Output the (x, y) coordinate of the center of the cell containing the given text.  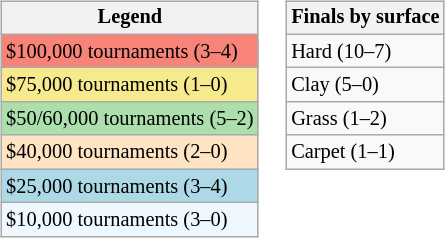
Hard (10–7) (365, 51)
Finals by surface (365, 18)
$100,000 tournaments (3–4) (130, 51)
$50/60,000 tournaments (5–2) (130, 119)
$10,000 tournaments (3–0) (130, 220)
Carpet (1–1) (365, 152)
Grass (1–2) (365, 119)
$40,000 tournaments (2–0) (130, 152)
Legend (130, 18)
$25,000 tournaments (3–4) (130, 186)
$75,000 tournaments (1–0) (130, 85)
Clay (5–0) (365, 85)
